From the cell containing the given text, extract its center point as [x, y] coordinate. 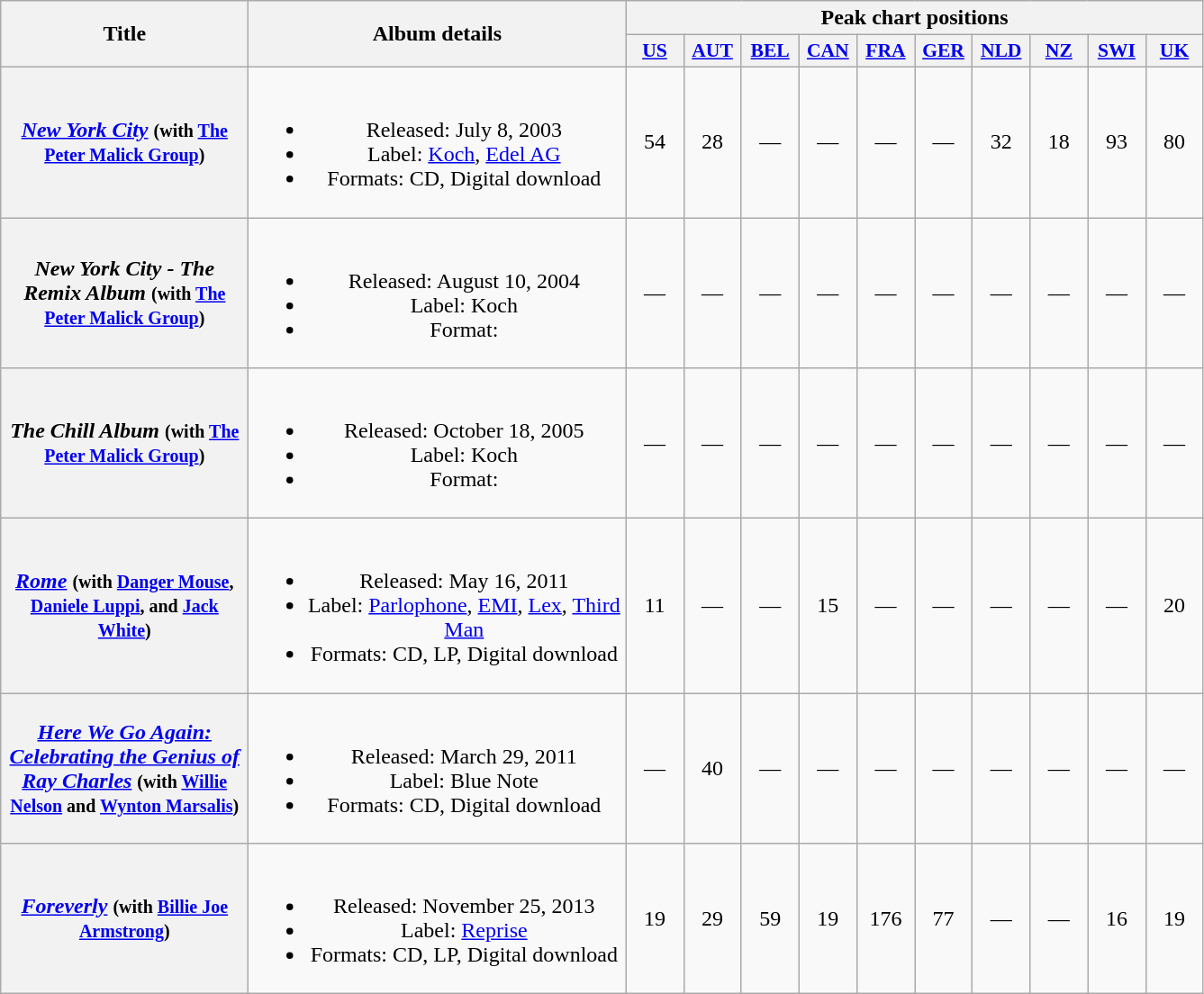
Peak chart positions [915, 18]
Title [124, 34]
Released: July 8, 2003Label: Koch, Edel AGFormats: CD, Digital download [438, 142]
28 [712, 142]
29 [712, 918]
18 [1059, 142]
Here We Go Again: Celebrating the Genius of Ray Charles (with Willie Nelson and Wynton Marsalis) [124, 769]
77 [944, 918]
FRA [885, 51]
The Chill Album (with The Peter Malick Group) [124, 443]
176 [885, 918]
US [655, 51]
54 [655, 142]
New York City - The Remix Album (with The Peter Malick Group) [124, 294]
GER [944, 51]
Released: March 29, 2011Label: Blue NoteFormats: CD, Digital download [438, 769]
80 [1174, 142]
SWI [1117, 51]
11 [655, 606]
AUT [712, 51]
Foreverly (with Billie Joe Armstrong) [124, 918]
Released: November 25, 2013Label: RepriseFormats: CD, LP, Digital download [438, 918]
Released: May 16, 2011Label: Parlophone, EMI, Lex, Third ManFormats: CD, LP, Digital download [438, 606]
Rome (with Danger Mouse, Daniele Luppi, and Jack White) [124, 606]
BEL [770, 51]
59 [770, 918]
16 [1117, 918]
93 [1117, 142]
32 [1001, 142]
20 [1174, 606]
UK [1174, 51]
40 [712, 769]
Released: October 18, 2005Label: KochFormat: [438, 443]
NZ [1059, 51]
New York City (with The Peter Malick Group) [124, 142]
Album details [438, 34]
CAN [828, 51]
Released: August 10, 2004Label: KochFormat: [438, 294]
NLD [1001, 51]
15 [828, 606]
